Pinpoint the cell where the given text exists, returning its (x, y) midpoint coordinate. 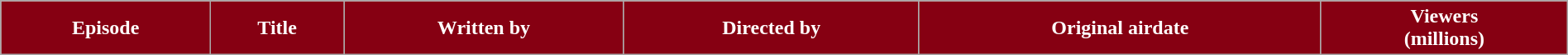
Original airdate (1120, 28)
Written by (485, 28)
Title (278, 28)
Viewers(millions) (1444, 28)
Episode (106, 28)
Directed by (771, 28)
